Pinpoint the cell where the given text exists, returning its [X, Y] midpoint coordinate. 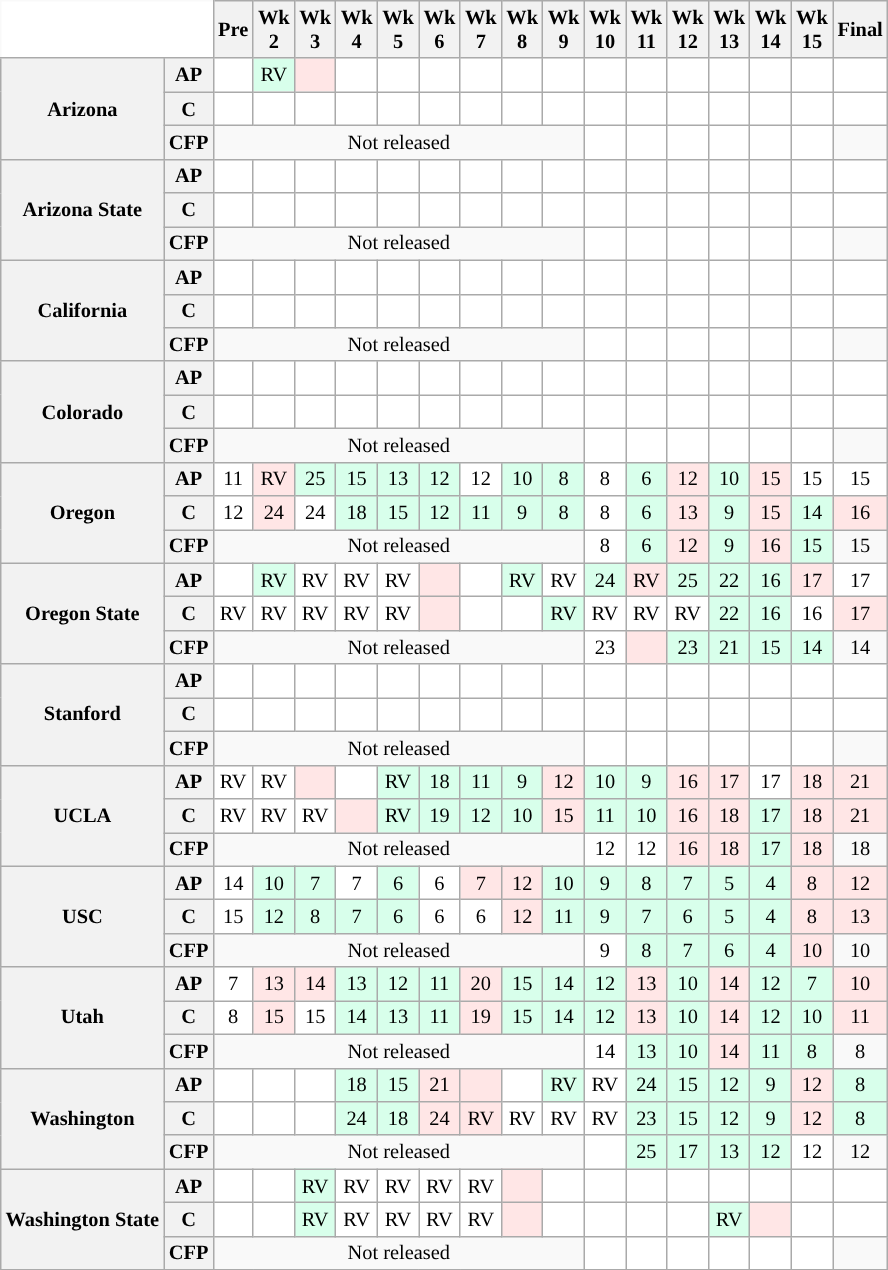
20 [480, 984]
UCLA [82, 816]
Pre [233, 29]
Wk9 [564, 29]
Oregon State [82, 614]
Wk12 [688, 29]
Wk13 [728, 29]
Arizona [82, 108]
Wk11 [646, 29]
Wk14 [770, 29]
Oregon [82, 512]
Final [860, 29]
Stanford [82, 714]
USC [82, 916]
Colorado [82, 412]
Wk6 [440, 29]
Wk5 [398, 29]
Wk10 [604, 29]
Wk2 [274, 29]
Washington [82, 1118]
California [82, 310]
Arizona State [82, 210]
Wk15 [812, 29]
Wk7 [480, 29]
Utah [82, 1018]
Wk8 [522, 29]
Washington State [82, 1220]
Wk4 [356, 29]
Wk3 [316, 29]
